Return (X, Y) of the center of cell containing provided text 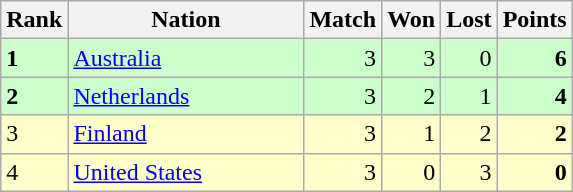
Netherlands (186, 96)
Match (343, 20)
6 (534, 58)
Lost (469, 20)
Nation (186, 20)
Rank (34, 20)
Finland (186, 134)
Australia (186, 58)
Won (412, 20)
Points (534, 20)
United States (186, 172)
